For the text-containing cell, return its midpoint in [x, y] coordinate format. 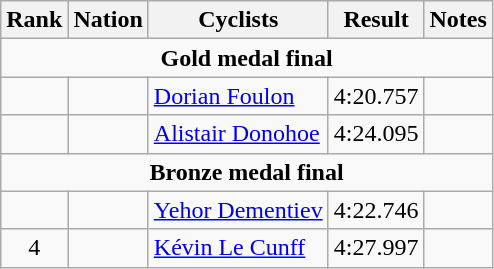
4 [34, 248]
Yehor Dementiev [238, 210]
Alistair Donohoe [238, 134]
4:24.095 [376, 134]
4:27.997 [376, 248]
Gold medal final [247, 58]
4:22.746 [376, 210]
Notes [458, 20]
Bronze medal final [247, 172]
Dorian Foulon [238, 96]
Result [376, 20]
Cyclists [238, 20]
Nation [108, 20]
Rank [34, 20]
4:20.757 [376, 96]
Kévin Le Cunff [238, 248]
